Search for the cell housing the specified text and yield its [X, Y] center coordinate. 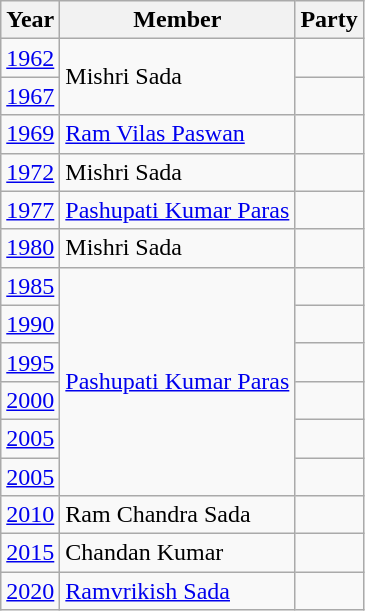
1969 [30, 134]
2020 [30, 591]
Ramvrikish Sada [178, 591]
1962 [30, 58]
2010 [30, 515]
Member [178, 20]
Year [30, 20]
1990 [30, 324]
1972 [30, 172]
2015 [30, 553]
1967 [30, 96]
Ram Chandra Sada [178, 515]
1980 [30, 248]
Party [329, 20]
2000 [30, 400]
1985 [30, 286]
1977 [30, 210]
Chandan Kumar [178, 553]
1995 [30, 362]
Ram Vilas Paswan [178, 134]
